Capture the cell that displays the provided text and extract its [X, Y] central coordinate. 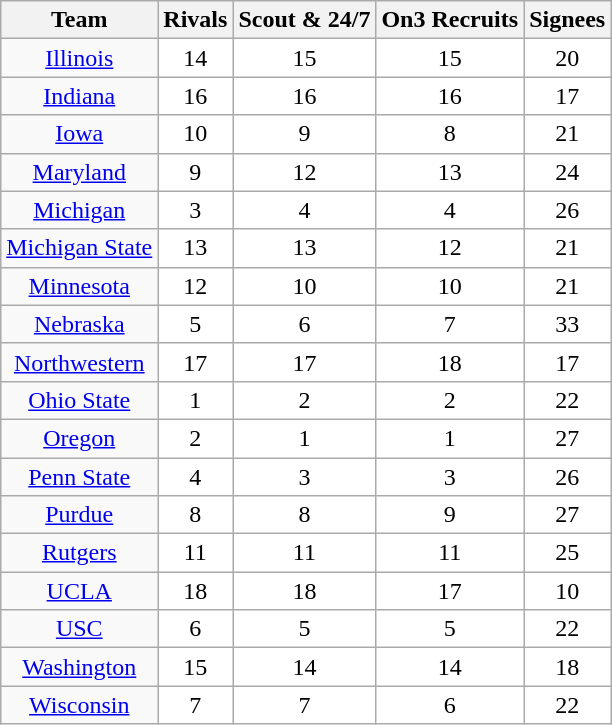
USC [80, 629]
Wisconsin [80, 705]
Rutgers [80, 553]
On3 Recruits [450, 20]
Michigan [80, 210]
Michigan State [80, 248]
25 [568, 553]
Purdue [80, 515]
Team [80, 20]
Indiana [80, 96]
Ohio State [80, 400]
20 [568, 58]
UCLA [80, 591]
Minnesota [80, 286]
Washington [80, 667]
Maryland [80, 172]
33 [568, 324]
Nebraska [80, 324]
Signees [568, 20]
Iowa [80, 134]
Scout & 24/7 [304, 20]
Rivals [196, 20]
Penn State [80, 477]
Northwestern [80, 362]
24 [568, 172]
Illinois [80, 58]
Oregon [80, 438]
